Identify which cell holds the provided text, then report its (X, Y) central coordinate. 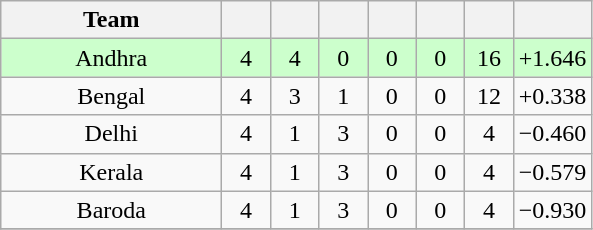
+1.646 (552, 58)
Bengal (112, 96)
Kerala (112, 172)
−0.930 (552, 210)
12 (490, 96)
Team (112, 20)
Baroda (112, 210)
+0.338 (552, 96)
−0.460 (552, 134)
Andhra (112, 58)
16 (490, 58)
Delhi (112, 134)
−0.579 (552, 172)
